From the cell containing the given text, extract its center point as [X, Y] coordinate. 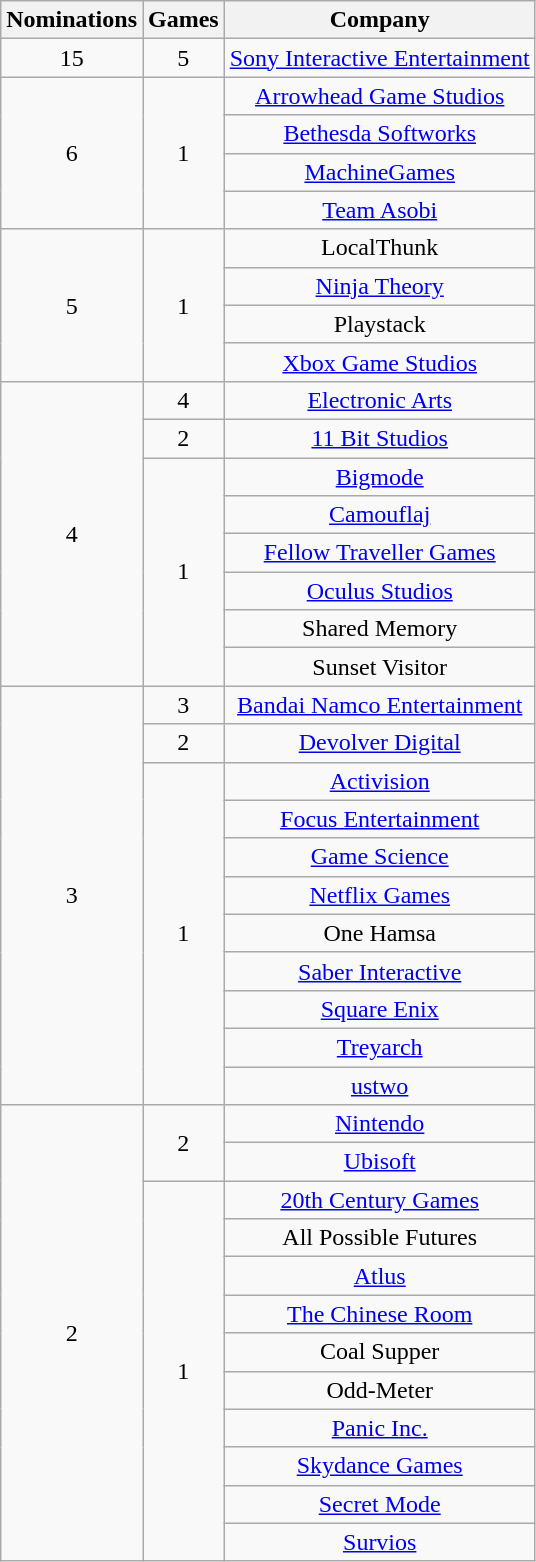
Coal Supper [380, 1352]
Saber Interactive [380, 971]
15 [72, 58]
Company [380, 20]
Xbox Game Studios [380, 362]
Game Science [380, 857]
Odd-Meter [380, 1390]
Bandai Namco Entertainment [380, 705]
Ubisoft [380, 1162]
Secret Mode [380, 1504]
LocalThunk [380, 248]
Atlus [380, 1276]
11 Bit Studios [380, 438]
Netflix Games [380, 895]
Games [183, 20]
Shared Memory [380, 629]
MachineGames [380, 172]
Arrowhead Game Studios [380, 96]
Focus Entertainment [380, 819]
Bigmode [380, 477]
Team Asobi [380, 210]
Survios [380, 1542]
Sony Interactive Entertainment [380, 58]
Panic Inc. [380, 1428]
Activision [380, 781]
Ninja Theory [380, 286]
Electronic Arts [380, 400]
The Chinese Room [380, 1314]
Devolver Digital [380, 743]
Nominations [72, 20]
Treyarch [380, 1047]
Oculus Studios [380, 591]
Playstack [380, 324]
Sunset Visitor [380, 667]
Fellow Traveller Games [380, 553]
Nintendo [380, 1124]
Square Enix [380, 1009]
6 [72, 153]
Skydance Games [380, 1466]
ustwo [380, 1085]
Bethesda Softworks [380, 134]
20th Century Games [380, 1200]
Camouflaj [380, 515]
All Possible Futures [380, 1238]
One Hamsa [380, 933]
